Pinpoint the cell where the given text exists, returning its [X, Y] midpoint coordinate. 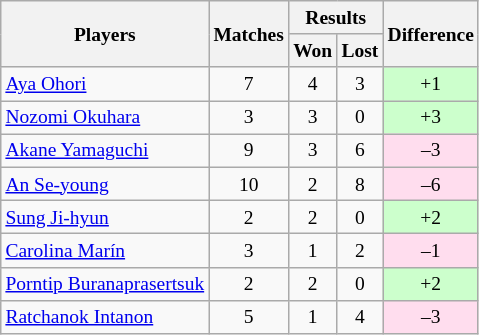
7 [249, 84]
Sung Ji-hyun [105, 216]
8 [360, 184]
5 [249, 316]
–1 [431, 250]
Players [105, 34]
Aya Ohori [105, 84]
Nozomi Okuhara [105, 118]
Akane Yamaguchi [105, 150]
Won [312, 50]
+3 [431, 118]
6 [360, 150]
9 [249, 150]
Results [335, 18]
Carolina Marín [105, 250]
An Se-young [105, 184]
Difference [431, 34]
+1 [431, 84]
Lost [360, 50]
Matches [249, 34]
–6 [431, 184]
10 [249, 184]
Ratchanok Intanon [105, 316]
Porntip Buranaprasertsuk [105, 284]
